Determine the (X, Y) coordinate at the center of the cell enclosing the given text.  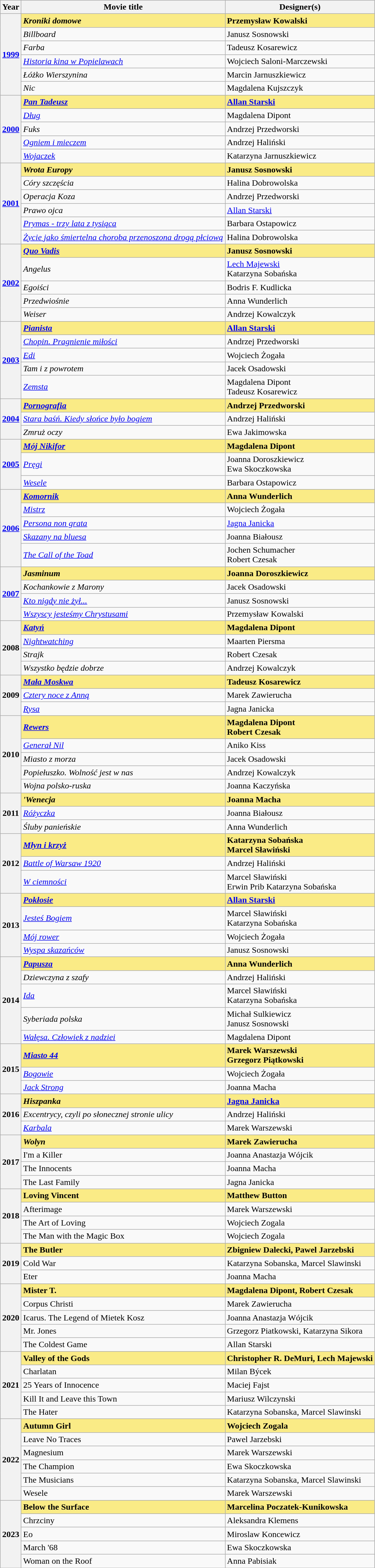
Popiełuszko. Wolność jest w nas (123, 772)
Kochankowie z Marony (123, 587)
2014 (11, 1000)
Nic (123, 88)
Joanna DoroszkiewiczEwa Skoczkowska (300, 464)
2011 (11, 813)
Miasto 44 (123, 1056)
Nightwatching (123, 641)
Hiszpanka (123, 1101)
Valley of the Gods (123, 1358)
Angelus (123, 269)
Kroniki domowe (123, 21)
Excentrycy, czyli po słonecznej stronie ulicy (123, 1114)
Marek WarszewskiGrzegorz Piątkowski (300, 1056)
Below the Surface (123, 1507)
2006 (11, 528)
Tam i z powrotem (123, 368)
W ciemności (123, 881)
2004 (11, 419)
Mój rower (123, 937)
Wyspa skazańców (123, 950)
2022 (11, 1460)
Eo (123, 1534)
The Man with the Magic Box (123, 1236)
Młyn i krzyż (123, 845)
Katarzyna SobańskaMarcel Sławiński (300, 845)
Corpus Christi (123, 1304)
Jasminum (123, 573)
Mój Nikifor (123, 446)
2015 (11, 1069)
Syberiada polska (123, 1019)
Pan Tadeusz (123, 102)
1999 (11, 54)
Egoiści (123, 287)
Wszyscy jesteśmy Chrystusami (123, 614)
Dług (123, 115)
Prawo ojca (123, 210)
Leave No Traces (123, 1439)
Wojciech Saloni-Marczewski (300, 61)
Pornografia (123, 405)
Pawel Jarzebski (300, 1439)
Papusza (123, 964)
Śluby panieńskie (123, 826)
Jack Strong (123, 1087)
2003 (11, 360)
'Wenecja (123, 799)
The Hater (123, 1412)
Cold War (123, 1263)
Robert Czesak (300, 655)
Cztery noce z Anną (123, 695)
Mistrz (123, 510)
Mała Moskwa (123, 682)
Designer(s) (300, 7)
Chrzciny (123, 1520)
Pianista (123, 328)
Pokłosie (123, 900)
Ogniem i mieczem (123, 142)
Magdalena DipontTadeusz Kosarewicz (300, 387)
Katyń (123, 627)
Historia kina w Popielawach (123, 61)
Zemsta (123, 387)
Movie title (123, 7)
The Last Family (123, 1182)
Persona non grata (123, 523)
2009 (11, 695)
Magdalena Dipont, Robert Czesak (300, 1290)
Komornik (123, 496)
Mister T. (123, 1290)
Weiser (123, 314)
Łóżko Wierszynina (123, 75)
2020 (11, 1317)
Zbigniew Dalecki, Pawel Jarzebski (300, 1250)
Anna Pabisiak (300, 1561)
Jochen SchumacherRobert Czesak (300, 555)
Aniko Kiss (300, 745)
2008 (11, 648)
Quo Vadis (123, 251)
2001 (11, 203)
Wszystko będzie dobrze (123, 668)
Marcel SławińskiErwin Prib Katarzyna Sobańska (300, 881)
Chopin. Pragnienie miłości (123, 341)
2002 (11, 282)
Prymas - trzy lata z tysiąca (123, 224)
The Butler (123, 1250)
The Musicians (123, 1480)
25 Years of Innocence (123, 1385)
Miroslaw Koncewicz (300, 1534)
Wojaczek (123, 156)
2021 (11, 1385)
Rysa (123, 709)
Billboard (123, 34)
Karbala (123, 1128)
2018 (11, 1216)
Generał Nil (123, 745)
2005 (11, 464)
Fuks (123, 129)
Maarten Piersma (300, 641)
Wojna polsko-ruska (123, 786)
Ewa Jakimowska (300, 432)
The Art of Loving (123, 1223)
2012 (11, 863)
Rewers (123, 727)
The Innocents (123, 1169)
Kto nigdy nie żył... (123, 600)
Joanna Kaczyńska (300, 786)
Woman on the Roof (123, 1561)
Ida (123, 996)
2017 (11, 1162)
2019 (11, 1263)
Miasto z morza (123, 759)
Year (11, 7)
The Champion (123, 1466)
Strajk (123, 655)
The Coldest Game (123, 1344)
Katarzyna Jarnuszkiewicz (300, 156)
Farba (123, 48)
Edi (123, 355)
The Call of the Toad (123, 555)
Grzegorz Piatkowski, Katarzyna Sikora (300, 1331)
Zmruż oczy (123, 432)
Autumn Girl (123, 1426)
Kill It and Leave this Town (123, 1399)
Bodris F. Kudlicka (300, 287)
Charlatan (123, 1372)
Operacja Koza (123, 197)
Mr. Jones (123, 1331)
Magdalena Kujszczyk (300, 88)
Bogowie (123, 1074)
Eter (123, 1277)
March '68 (123, 1547)
Christopher R. DeMuri, Lech Majewski (300, 1358)
2016 (11, 1114)
Milan Býcek (300, 1372)
Wrota Europy (123, 170)
Stara baśń. Kiedy słońce było bogiem (123, 419)
2013 (11, 925)
Mariusz Wilczynski (300, 1399)
Życie jako śmiertelna choroba przenoszona drogą płciową (123, 237)
Michał SulkiewiczJanusz Sosnowski (300, 1019)
Przedwiośnie (123, 301)
Battle of Warsaw 1920 (123, 863)
Jesteś Bogiem (123, 918)
Córy szczęścia (123, 183)
Marcelina Poczatek-Kunikowska (300, 1507)
2010 (11, 754)
Pręgi (123, 464)
Afterimage (123, 1209)
Magdalena DipontRobert Czesak (300, 727)
Aleksandra Klemens (300, 1520)
Skazany na bluesa (123, 537)
Magnesium (123, 1453)
I'm a Killer (123, 1155)
Lech MajewskiKatarzyna Sobańska (300, 269)
Wałęsa. Człowiek z nadziei (123, 1037)
Dziewczyna z szafy (123, 977)
Loving Vincent (123, 1196)
Joanna Doroszkiewicz (300, 573)
2023 (11, 1534)
Maciej Fajst (300, 1385)
Różyczka (123, 813)
Marcin Jarnuszkiewicz (300, 75)
2007 (11, 594)
Matthew Button (300, 1196)
Wolyn (123, 1141)
Icarus. The Legend of Mietek Kosz (123, 1317)
2000 (11, 129)
